Identify which cell holds the provided text, then report its [X, Y] central coordinate. 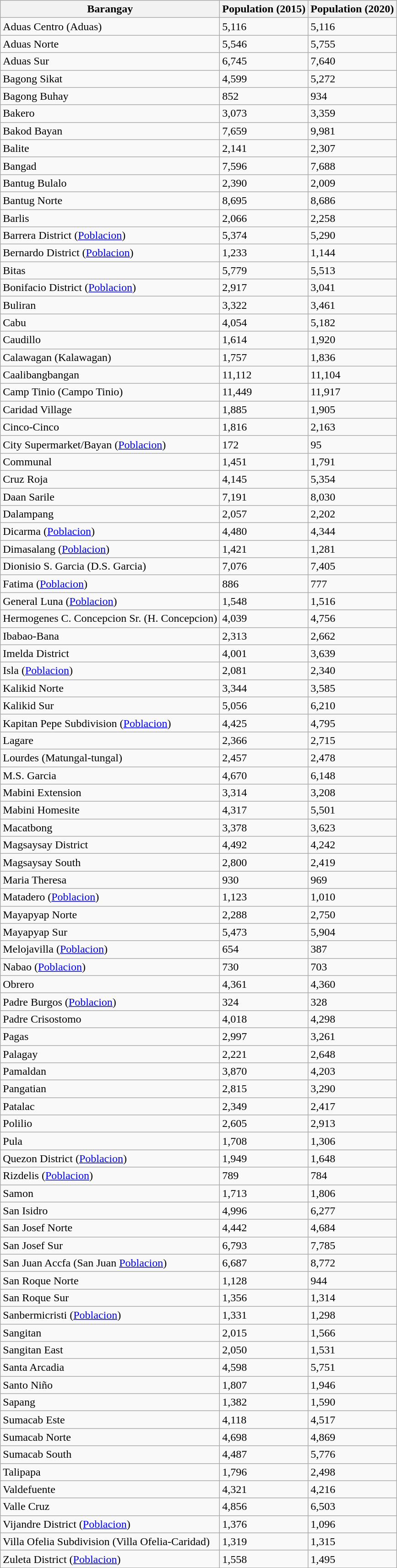
6,745 [264, 61]
4,242 [353, 845]
1,949 [264, 1158]
Pula [110, 1141]
2,258 [353, 218]
2,366 [264, 740]
Talipapa [110, 1472]
654 [264, 949]
5,056 [264, 706]
2,057 [264, 514]
2,419 [353, 862]
4,039 [264, 619]
4,599 [264, 79]
4,598 [264, 1368]
Sangitan [110, 1333]
Quezon District (Poblacion) [110, 1158]
4,001 [264, 653]
777 [353, 584]
4,054 [264, 323]
4,203 [353, 1072]
City Supermarket/Bayan (Poblacion) [110, 444]
Caridad Village [110, 410]
2,009 [353, 183]
2,221 [264, 1054]
Lagare [110, 740]
1,315 [353, 1541]
Camp Tinio (Campo Tinio) [110, 392]
2,715 [353, 740]
2,340 [353, 671]
934 [353, 96]
730 [264, 967]
2,750 [353, 915]
Mabini Homesite [110, 810]
Bakero [110, 113]
1,558 [264, 1559]
1,306 [353, 1141]
703 [353, 967]
2,163 [353, 427]
San Isidro [110, 1211]
1,382 [264, 1402]
886 [264, 584]
Bernardo District (Poblacion) [110, 253]
1,807 [264, 1385]
4,298 [353, 1019]
11,112 [264, 375]
Bantug Norte [110, 200]
6,148 [353, 776]
3,208 [353, 793]
1,590 [353, 1402]
Cruz Roja [110, 479]
Dalampang [110, 514]
2,081 [264, 671]
San Juan Accfa (San Juan Poblacion) [110, 1263]
Sanbermicristi (Poblacion) [110, 1315]
Bonifacio District (Poblacion) [110, 288]
3,314 [264, 793]
4,517 [353, 1420]
4,795 [353, 723]
4,317 [264, 810]
8,686 [353, 200]
1,885 [264, 410]
2,307 [353, 148]
2,202 [353, 514]
Bagong Buhay [110, 96]
95 [353, 444]
Lourdes (Matungal-tungal) [110, 758]
1,281 [353, 549]
7,688 [353, 166]
1,791 [353, 462]
4,216 [353, 1489]
Bitas [110, 270]
2,997 [264, 1036]
Dimasalang (Poblacion) [110, 549]
4,321 [264, 1489]
2,288 [264, 915]
930 [264, 880]
Pangatian [110, 1089]
5,755 [353, 44]
Villa Ofelia Subdivision (Villa Ofelia-Caridad) [110, 1541]
Imelda District [110, 653]
7,785 [353, 1245]
Kapitan Pepe Subdivision (Poblacion) [110, 723]
Caudillo [110, 340]
Magsaysay South [110, 862]
1,144 [353, 253]
1,123 [264, 897]
Sangitan East [110, 1350]
2,913 [353, 1124]
Sumacab Este [110, 1420]
Caalibangbangan [110, 375]
1,946 [353, 1385]
2,605 [264, 1124]
1,451 [264, 462]
3,623 [353, 828]
1,356 [264, 1298]
4,756 [353, 619]
Sapang [110, 1402]
Kalikid Norte [110, 688]
2,498 [353, 1472]
5,374 [264, 236]
Nabao (Poblacion) [110, 967]
1,421 [264, 549]
5,779 [264, 270]
Santo Niño [110, 1385]
5,776 [353, 1455]
General Luna (Poblacion) [110, 601]
Aduas Sur [110, 61]
2,815 [264, 1089]
4,118 [264, 1420]
3,290 [353, 1089]
5,751 [353, 1368]
8,030 [353, 496]
2,349 [264, 1106]
1,298 [353, 1315]
4,492 [264, 845]
9,981 [353, 131]
Dionisio S. Garcia (D.S. Garcia) [110, 566]
Rizdelis (Poblacion) [110, 1176]
Mayapyap Sur [110, 932]
4,698 [264, 1437]
1,233 [264, 253]
789 [264, 1176]
969 [353, 880]
1,905 [353, 410]
3,378 [264, 828]
5,501 [353, 810]
5,272 [353, 79]
3,585 [353, 688]
3,639 [353, 653]
2,457 [264, 758]
3,073 [264, 113]
1,548 [264, 601]
1,516 [353, 601]
Padre Burgos (Poblacion) [110, 1002]
944 [353, 1280]
8,695 [264, 200]
Vijandre District (Poblacion) [110, 1524]
Cinco-Cinco [110, 427]
Pagas [110, 1036]
3,870 [264, 1072]
Communal [110, 462]
2,313 [264, 636]
7,659 [264, 131]
Polilio [110, 1124]
5,182 [353, 323]
Population (2020) [353, 9]
1,614 [264, 340]
11,917 [353, 392]
1,319 [264, 1541]
1,920 [353, 340]
3,359 [353, 113]
3,041 [353, 288]
Patalac [110, 1106]
4,487 [264, 1455]
4,869 [353, 1437]
1,796 [264, 1472]
5,290 [353, 236]
328 [353, 1002]
Zuleta District (Poblacion) [110, 1559]
7,076 [264, 566]
Aduas Norte [110, 44]
Matadero (Poblacion) [110, 897]
Valle Cruz [110, 1507]
1,816 [264, 427]
4,344 [353, 532]
4,361 [264, 984]
Buliran [110, 305]
Daan Sarile [110, 496]
1,531 [353, 1350]
11,104 [353, 375]
Aduas Centro (Aduas) [110, 27]
1,010 [353, 897]
Cabu [110, 323]
Obrero [110, 984]
3,322 [264, 305]
Mabini Extension [110, 793]
2,015 [264, 1333]
Macatbong [110, 828]
6,687 [264, 1263]
1,331 [264, 1315]
Bantug Bulalo [110, 183]
5,473 [264, 932]
4,018 [264, 1019]
4,360 [353, 984]
4,670 [264, 776]
8,772 [353, 1263]
5,513 [353, 270]
1,566 [353, 1333]
Bagong Sikat [110, 79]
4,145 [264, 479]
3,261 [353, 1036]
Sumacab South [110, 1455]
Population (2015) [264, 9]
Samon [110, 1193]
2,648 [353, 1054]
San Josef Sur [110, 1245]
1,713 [264, 1193]
7,405 [353, 566]
2,390 [264, 183]
2,917 [264, 288]
7,191 [264, 496]
Hermogenes C. Concepcion Sr. (H. Concepcion) [110, 619]
6,793 [264, 1245]
11,449 [264, 392]
2,050 [264, 1350]
4,996 [264, 1211]
Kalikid Sur [110, 706]
784 [353, 1176]
Bakod Bayan [110, 131]
7,640 [353, 61]
6,210 [353, 706]
1,648 [353, 1158]
2,066 [264, 218]
3,344 [264, 688]
Maria Theresa [110, 880]
4,684 [353, 1228]
2,417 [353, 1106]
172 [264, 444]
Mayapyap Norte [110, 915]
387 [353, 949]
2,141 [264, 148]
5,354 [353, 479]
Bangad [110, 166]
1,495 [353, 1559]
4,480 [264, 532]
1,806 [353, 1193]
Santa Arcadia [110, 1368]
6,503 [353, 1507]
2,662 [353, 636]
Barlis [110, 218]
4,442 [264, 1228]
Ibabao-Bana [110, 636]
1,128 [264, 1280]
5,904 [353, 932]
4,856 [264, 1507]
Melojavilla (Poblacion) [110, 949]
Dicarma (Poblacion) [110, 532]
Barrera District (Poblacion) [110, 236]
1,376 [264, 1524]
Valdefuente [110, 1489]
1,096 [353, 1524]
324 [264, 1002]
1,708 [264, 1141]
2,478 [353, 758]
3,461 [353, 305]
Balite [110, 148]
1,836 [353, 357]
Barangay [110, 9]
Padre Crisostomo [110, 1019]
Palagay [110, 1054]
Isla (Poblacion) [110, 671]
San Roque Sur [110, 1298]
Fatima (Poblacion) [110, 584]
San Roque Norte [110, 1280]
M.S. Garcia [110, 776]
Magsaysay District [110, 845]
6,277 [353, 1211]
4,425 [264, 723]
1,757 [264, 357]
7,596 [264, 166]
San Josef Norte [110, 1228]
1,314 [353, 1298]
2,800 [264, 862]
Pamaldan [110, 1072]
852 [264, 96]
5,546 [264, 44]
Calawagan (Kalawagan) [110, 357]
Sumacab Norte [110, 1437]
